Determine the (x, y) coordinate at the center of the cell enclosing the given text.  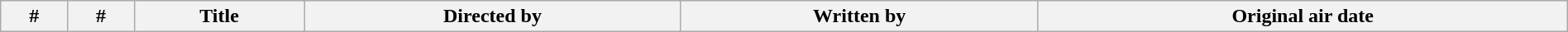
Written by (859, 16)
Original air date (1303, 16)
Directed by (493, 16)
Title (218, 16)
